Return the [X, Y] coordinate for the center point of the cell that contains the specified text.  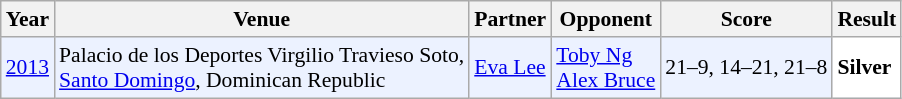
Score [746, 19]
21–9, 14–21, 21–8 [746, 68]
Year [28, 19]
Silver [866, 68]
Eva Lee [510, 68]
Partner [510, 19]
Toby Ng Alex Bruce [606, 68]
Opponent [606, 19]
2013 [28, 68]
Palacio de los Deportes Virgilio Travieso Soto,Santo Domingo, Dominican Republic [262, 68]
Venue [262, 19]
Result [866, 19]
